Identify which cell holds the provided text, then report its (X, Y) central coordinate. 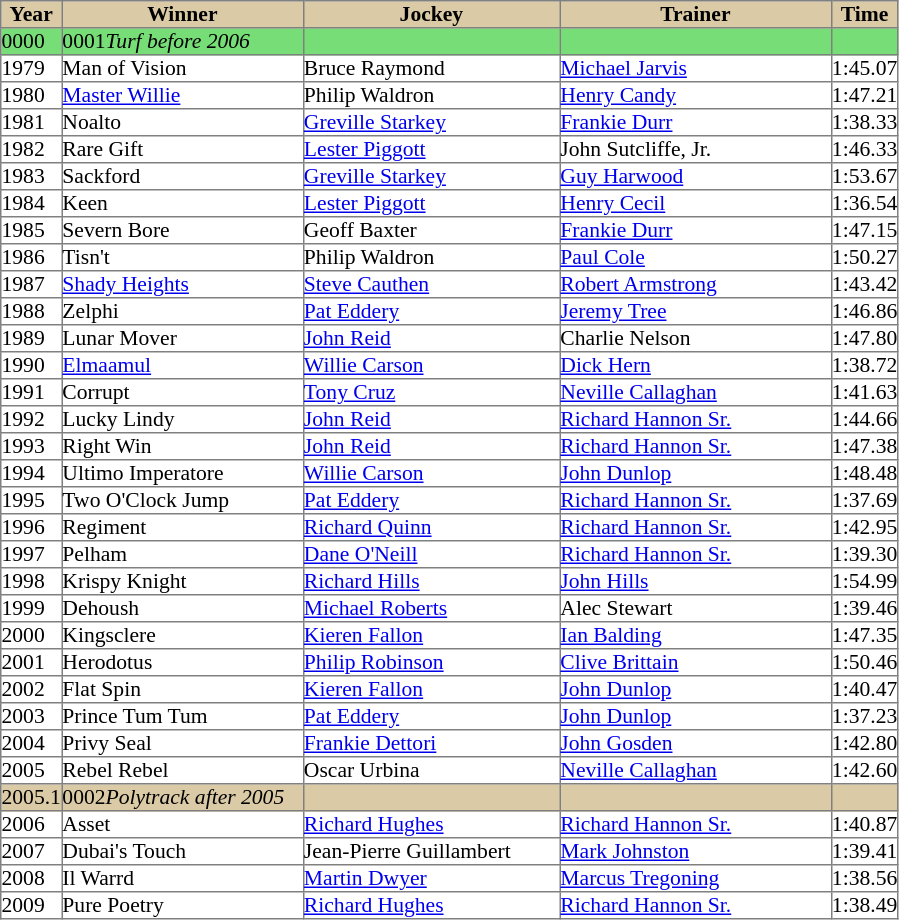
1:47.21 (864, 96)
Elmaamul (183, 366)
Richard Quinn (431, 528)
Henry Candy (696, 96)
Krispy Knight (183, 582)
2001 (32, 662)
2007 (32, 852)
Time (864, 14)
Alec Stewart (696, 608)
Severn Bore (183, 230)
2004 (32, 744)
Martin Dwyer (431, 878)
0002Polytrack after 2005 (183, 798)
Master Willie (183, 96)
1:45.07 (864, 68)
1994 (32, 474)
2006 (32, 824)
1:38.56 (864, 878)
1:39.41 (864, 852)
John Gosden (696, 744)
Flat Spin (183, 690)
Dehoush (183, 608)
2002 (32, 690)
2009 (32, 906)
1:47.15 (864, 230)
Corrupt (183, 392)
Kingsclere (183, 636)
Ian Balding (696, 636)
1997 (32, 554)
John Sutcliffe, Jr. (696, 150)
Philip Robinson (431, 662)
2000 (32, 636)
Michael Jarvis (696, 68)
1993 (32, 446)
Pure Poetry (183, 906)
1:46.86 (864, 312)
1986 (32, 258)
1983 (32, 176)
1:40.47 (864, 690)
1:50.46 (864, 662)
Geoff Baxter (431, 230)
Dubai's Touch (183, 852)
Bruce Raymond (431, 68)
Mark Johnston (696, 852)
Marcus Tregoning (696, 878)
Oscar Urbina (431, 770)
Charlie Nelson (696, 338)
1979 (32, 68)
1:38.72 (864, 366)
1984 (32, 204)
0001Turf before 2006 (183, 42)
1:44.66 (864, 420)
Year (32, 14)
2003 (32, 716)
Richard Hills (431, 582)
Pelham (183, 554)
2005 (32, 770)
1:48.48 (864, 474)
1:46.33 (864, 150)
Jockey (431, 14)
1985 (32, 230)
Trainer (696, 14)
1991 (32, 392)
1:37.23 (864, 716)
1980 (32, 96)
1:38.49 (864, 906)
1:53.67 (864, 176)
Noalto (183, 122)
1981 (32, 122)
John Hills (696, 582)
1999 (32, 608)
Regiment (183, 528)
1990 (32, 366)
1988 (32, 312)
1:40.87 (864, 824)
0000 (32, 42)
Lucky Lindy (183, 420)
Clive Brittain (696, 662)
Rebel Rebel (183, 770)
Shady Heights (183, 284)
Winner (183, 14)
Lunar Mover (183, 338)
1:54.99 (864, 582)
1:47.38 (864, 446)
Zelphi (183, 312)
1:39.30 (864, 554)
1:42.60 (864, 770)
Man of Vision (183, 68)
Jean-Pierre Guillambert (431, 852)
Privy Seal (183, 744)
Herodotus (183, 662)
1:50.27 (864, 258)
Steve Cauthen (431, 284)
Robert Armstrong (696, 284)
1:43.42 (864, 284)
1989 (32, 338)
Dane O'Neill (431, 554)
Two O'Clock Jump (183, 500)
1:42.95 (864, 528)
2008 (32, 878)
1:39.46 (864, 608)
Frankie Dettori (431, 744)
1:47.80 (864, 338)
Tony Cruz (431, 392)
1995 (32, 500)
Rare Gift (183, 150)
Right Win (183, 446)
1:42.80 (864, 744)
1:38.33 (864, 122)
1:37.69 (864, 500)
Michael Roberts (431, 608)
Dick Hern (696, 366)
1982 (32, 150)
Keen (183, 204)
2005.1 (32, 798)
1:41.63 (864, 392)
Guy Harwood (696, 176)
1998 (32, 582)
1992 (32, 420)
Sackford (183, 176)
Asset (183, 824)
1996 (32, 528)
1:47.35 (864, 636)
1987 (32, 284)
Ultimo Imperatore (183, 474)
Paul Cole (696, 258)
Jeremy Tree (696, 312)
1:36.54 (864, 204)
Tisn't (183, 258)
Prince Tum Tum (183, 716)
Il Warrd (183, 878)
Henry Cecil (696, 204)
